Return (x, y) of the center of cell containing provided text 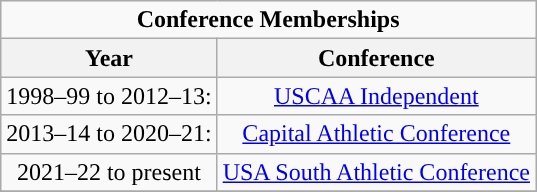
2013–14 to 2020–21: (109, 134)
Capital Athletic Conference (376, 134)
2021–22 to present (109, 172)
1998–99 to 2012–13: (109, 96)
USA South Athletic Conference (376, 172)
Conference (376, 58)
Conference Memberships (268, 20)
Year (109, 58)
USCAA Independent (376, 96)
